Identify which cell holds the provided text, then report its [x, y] central coordinate. 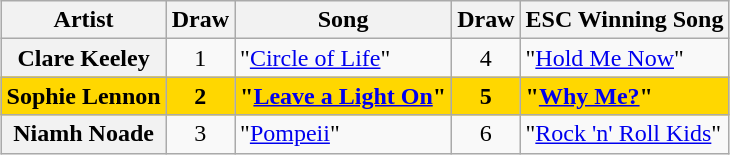
2 [200, 96]
5 [486, 96]
Sophie Lennon [84, 96]
1 [200, 58]
Niamh Noade [84, 134]
"Why Me?" [624, 96]
"Circle of Life" [344, 58]
3 [200, 134]
"Pompeii" [344, 134]
"Rock 'n' Roll Kids" [624, 134]
Clare Keeley [84, 58]
4 [486, 58]
Artist [84, 20]
Song [344, 20]
"Hold Me Now" [624, 58]
"Leave a Light On" [344, 96]
ESC Winning Song [624, 20]
6 [486, 134]
